Provide the [X, Y] coordinate of the cell's center where the given text is located.  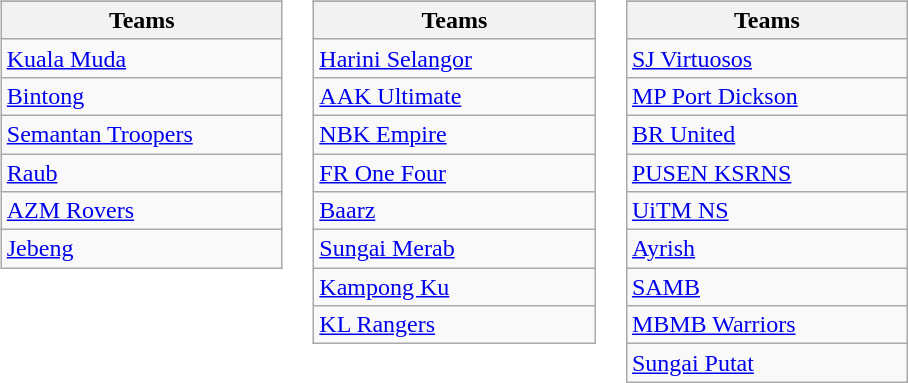
AZM Rovers [142, 211]
BR United [766, 134]
SJ Virtuosos [766, 58]
AAK Ultimate [454, 96]
Harini Selangor [454, 58]
Semantan Troopers [142, 134]
PUSEN KSRNS [766, 173]
Bintong [142, 96]
KL Rangers [454, 325]
UiTM NS [766, 211]
Kuala Muda [142, 58]
Jebeng [142, 249]
MP Port Dickson [766, 96]
Sungai Putat [766, 363]
SAMB [766, 287]
Raub [142, 173]
Ayrish [766, 249]
Baarz [454, 211]
MBMB Warriors [766, 325]
Sungai Merab [454, 249]
Kampong Ku [454, 287]
NBK Empire [454, 134]
FR One Four [454, 173]
